Capture the cell that displays the provided text and extract its (X, Y) central coordinate. 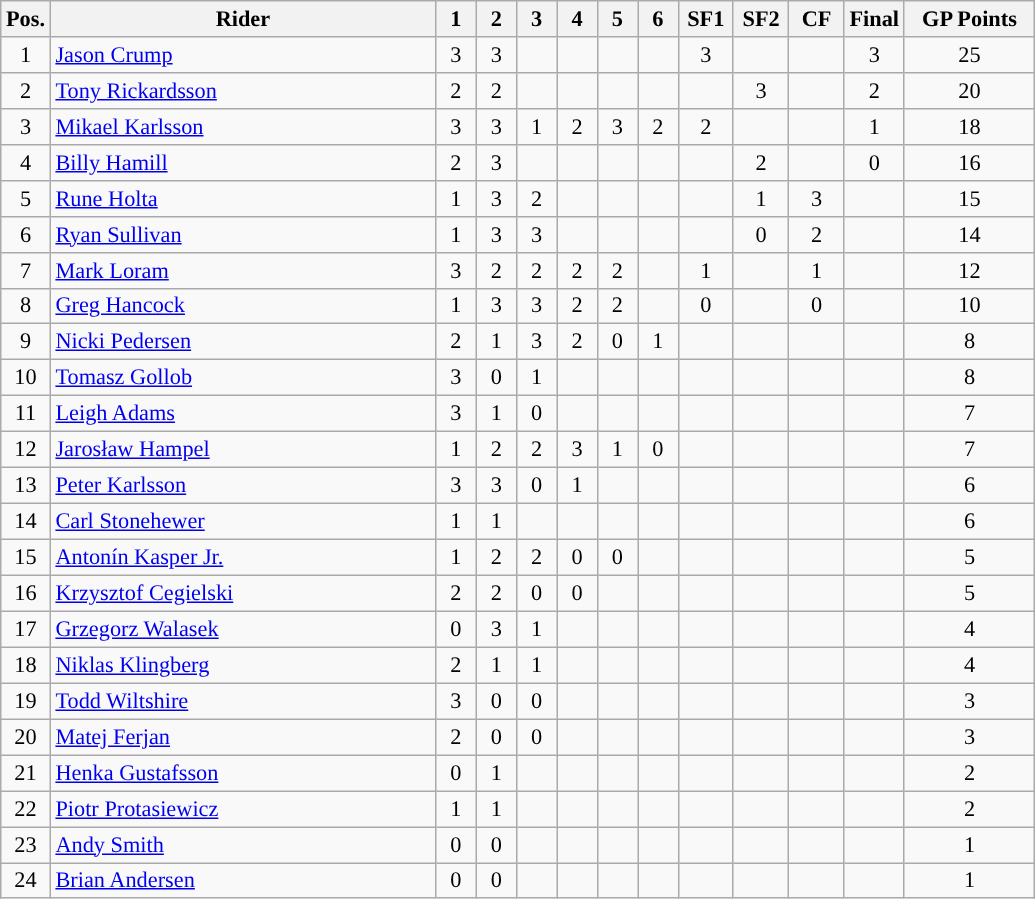
Matej Ferjan (242, 737)
Todd Wiltshire (242, 701)
Tony Rickardsson (242, 90)
Rider (242, 19)
SF1 (706, 19)
25 (969, 55)
Rune Holta (242, 198)
13 (26, 485)
Tomasz Gollob (242, 378)
Carl Stonehewer (242, 521)
9 (26, 342)
Henka Gustafsson (242, 773)
11 (26, 414)
Mikael Karlsson (242, 126)
Ryan Sullivan (242, 234)
Brian Andersen (242, 880)
23 (26, 844)
SF2 (760, 19)
Krzysztof Cegielski (242, 593)
Nicki Pedersen (242, 342)
Jarosław Hampel (242, 450)
Niklas Klingberg (242, 665)
CF (816, 19)
19 (26, 701)
Pos. (26, 19)
Andy Smith (242, 844)
Peter Karlsson (242, 485)
17 (26, 629)
Final (874, 19)
Jason Crump (242, 55)
Piotr Protasiewicz (242, 809)
Greg Hancock (242, 306)
Mark Loram (242, 270)
Billy Hamill (242, 162)
Grzegorz Walasek (242, 629)
GP Points (969, 19)
21 (26, 773)
22 (26, 809)
24 (26, 880)
Antonín Kasper Jr. (242, 557)
Leigh Adams (242, 414)
